Locate the cell with the specified text and output its [x, y] center coordinate. 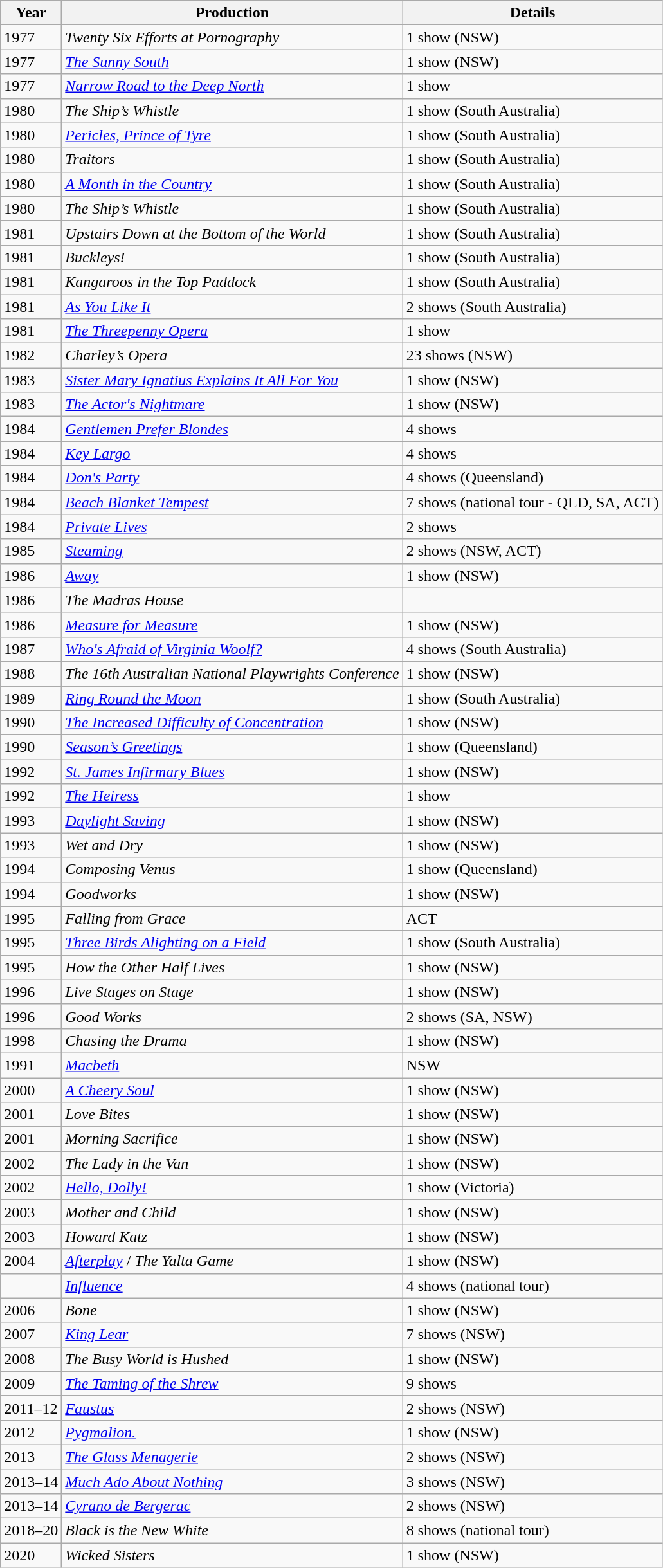
The Taming of the Shrew [232, 1383]
The Sunny South [232, 62]
Private Lives [232, 527]
Hello, Dolly! [232, 1188]
1987 [31, 649]
Measure for Measure [232, 624]
The 16th Australian National Playwrights Conference [232, 673]
The Lady in the Van [232, 1163]
Buckleys! [232, 257]
2012 [31, 1432]
7 shows (NSW) [532, 1335]
St. James Infirmary Blues [232, 772]
Bone [232, 1310]
Love Bites [232, 1115]
1985 [31, 551]
2018–20 [31, 1531]
Wet and Dry [232, 845]
2 shows [532, 527]
1991 [31, 1065]
2004 [31, 1261]
Composing Venus [232, 870]
Falling from Grace [232, 918]
Cyrano de Bergerac [232, 1506]
2000 [31, 1090]
The Heiress [232, 796]
Macbeth [232, 1065]
Traitors [232, 160]
3 shows (NSW) [532, 1481]
Three Birds Alighting on a Field [232, 943]
2 shows (SA, NSW) [532, 1016]
2013 [31, 1457]
The Glass Menagerie [232, 1457]
Who's Afraid of Virginia Woolf? [232, 649]
Afterplay / The Yalta Game [232, 1261]
The Busy World is Hushed [232, 1359]
2009 [31, 1383]
2007 [31, 1335]
Kangaroos in the Top Paddock [232, 282]
Key Largo [232, 453]
How the Other Half Lives [232, 967]
Daylight Saving [232, 821]
Pygmalion. [232, 1432]
NSW [532, 1065]
Goodworks [232, 894]
7 shows (national tour - QLD, SA, ACT) [532, 502]
Mother and Child [232, 1212]
1989 [31, 698]
2 shows (NSW, ACT) [532, 551]
Ring Round the Moon [232, 698]
Away [232, 576]
2008 [31, 1359]
Narrow Road to the Deep North [232, 86]
Morning Sacrifice [232, 1139]
Good Works [232, 1016]
Howard Katz [232, 1237]
1998 [31, 1041]
Black is the New White [232, 1531]
Production [232, 13]
Details [532, 13]
23 shows (NSW) [532, 356]
Year [31, 13]
Live Stages on Stage [232, 992]
The Actor's Nightmare [232, 405]
4 shows (national tour) [532, 1286]
8 shows (national tour) [532, 1531]
A Cheery Soul [232, 1090]
Much Ado About Nothing [232, 1481]
4 shows (Queensland) [532, 478]
Faustus [232, 1408]
2011–12 [31, 1408]
2006 [31, 1310]
1982 [31, 356]
Steaming [232, 551]
Gentlemen Prefer Blondes [232, 429]
2 shows (South Australia) [532, 307]
Don's Party [232, 478]
Pericles, Prince of Tyre [232, 135]
Influence [232, 1286]
Twenty Six Efforts at Pornography [232, 37]
ACT [532, 918]
A Month in the Country [232, 184]
The Madras House [232, 600]
Sister Mary Ignatius Explains It All For You [232, 380]
As You Like It [232, 307]
Wicked Sisters [232, 1555]
1988 [31, 673]
9 shows [532, 1383]
Beach Blanket Tempest [232, 502]
King Lear [232, 1335]
1 show (Victoria) [532, 1188]
Charley’s Opera [232, 356]
The Increased Difficulty of Concentration [232, 723]
The Threepenny Opera [232, 331]
Season’s Greetings [232, 747]
Chasing the Drama [232, 1041]
2020 [31, 1555]
Upstairs Down at the Bottom of the World [232, 233]
4 shows (South Australia) [532, 649]
